Return the (X, Y) coordinate for the center point of the cell that contains the specified text.  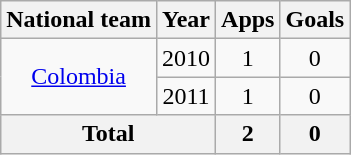
2 (248, 134)
Year (186, 20)
2010 (186, 58)
Total (108, 134)
Goals (315, 20)
National team (79, 20)
Apps (248, 20)
Colombia (79, 77)
2011 (186, 96)
